Pinpoint the cell where the given text exists, returning its (X, Y) midpoint coordinate. 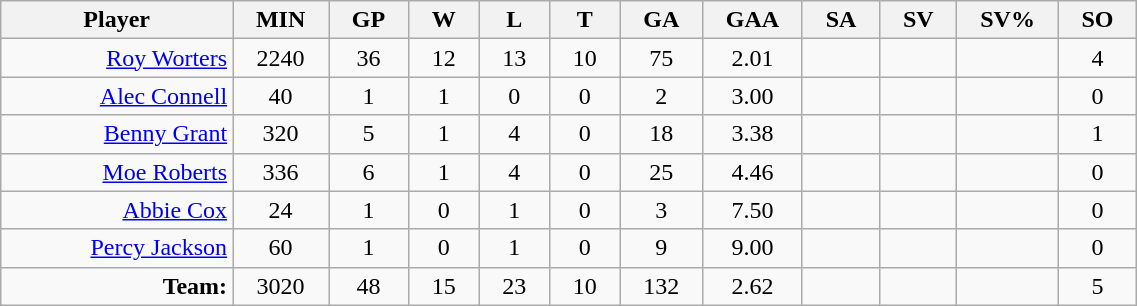
GAA (753, 20)
SA (840, 20)
4.46 (753, 172)
3.00 (753, 96)
18 (662, 134)
336 (281, 172)
24 (281, 210)
9 (662, 248)
2.62 (753, 286)
2.01 (753, 58)
GA (662, 20)
9.00 (753, 248)
6 (369, 172)
Team: (117, 286)
Alec Connell (117, 96)
Abbie Cox (117, 210)
3 (662, 210)
40 (281, 96)
SV% (1008, 20)
13 (514, 58)
MIN (281, 20)
7.50 (753, 210)
Roy Worters (117, 58)
320 (281, 134)
3020 (281, 286)
23 (514, 286)
Moe Roberts (117, 172)
L (514, 20)
36 (369, 58)
Benny Grant (117, 134)
12 (444, 58)
SO (1098, 20)
3.38 (753, 134)
SV (918, 20)
GP (369, 20)
25 (662, 172)
132 (662, 286)
75 (662, 58)
2240 (281, 58)
48 (369, 286)
2 (662, 96)
Player (117, 20)
60 (281, 248)
T (584, 20)
W (444, 20)
15 (444, 286)
Percy Jackson (117, 248)
